Scan for the cell matching the given text and deliver its (X, Y) coordinate at center. 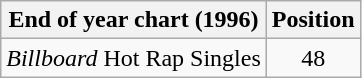
48 (313, 58)
Billboard Hot Rap Singles (134, 58)
End of year chart (1996) (134, 20)
Position (313, 20)
